Capture the cell that displays the provided text and extract its [x, y] central coordinate. 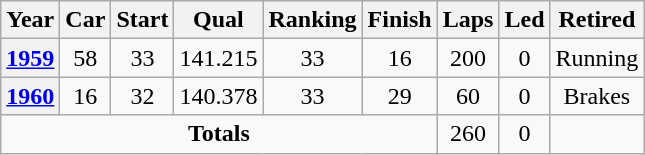
200 [468, 58]
29 [400, 96]
Running [597, 58]
Qual [218, 20]
32 [142, 96]
Totals [219, 134]
Laps [468, 20]
141.215 [218, 58]
Year [30, 20]
140.378 [218, 96]
Start [142, 20]
260 [468, 134]
1960 [30, 96]
60 [468, 96]
Finish [400, 20]
Ranking [312, 20]
1959 [30, 58]
Retired [597, 20]
Car [86, 20]
Brakes [597, 96]
58 [86, 58]
Led [524, 20]
